Provide the (x, y) coordinate of the cell's center where the given text is located.  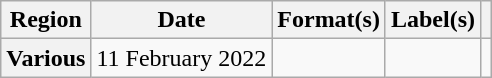
Format(s) (329, 20)
Date (182, 20)
Region (46, 20)
11 February 2022 (182, 58)
Label(s) (432, 20)
Various (46, 58)
